Provide the (X, Y) coordinate of the cell's center where the given text is located.  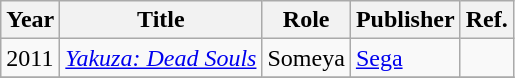
Sega (405, 58)
Someya (306, 58)
Year (30, 20)
Yakuza: Dead Souls (161, 58)
Title (161, 20)
Publisher (405, 20)
Ref. (486, 20)
Role (306, 20)
2011 (30, 58)
